Pinpoint the cell where the given text exists, returning its (x, y) midpoint coordinate. 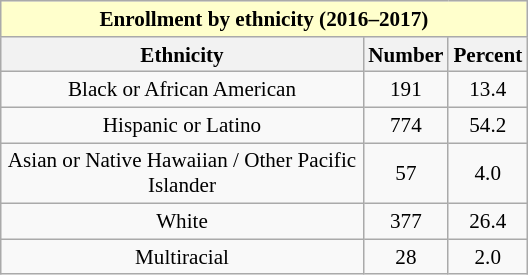
54.2 (488, 124)
4.0 (488, 174)
Percent (488, 54)
Asian or Native Hawaiian / Other Pacific Islander (182, 174)
Hispanic or Latino (182, 124)
2.0 (488, 256)
Multiracial (182, 256)
Enrollment by ethnicity (2016–2017) (264, 18)
191 (406, 90)
26.4 (488, 222)
Number (406, 54)
White (182, 222)
774 (406, 124)
377 (406, 222)
57 (406, 174)
Black or African American (182, 90)
28 (406, 256)
Ethnicity (182, 54)
13.4 (488, 90)
